Find where the given text appears and provide that cell's center as (x, y) coordinate. 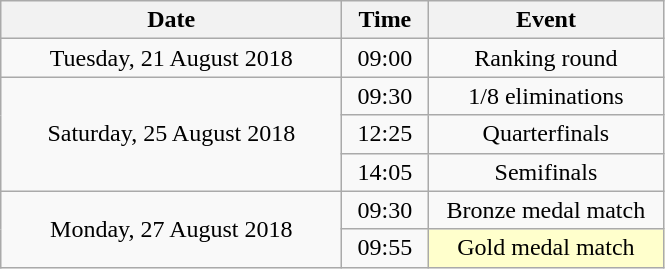
Semifinals (546, 172)
Time (385, 20)
09:55 (385, 248)
Quarterfinals (546, 134)
Date (172, 20)
Bronze medal match (546, 210)
Ranking round (546, 58)
12:25 (385, 134)
Tuesday, 21 August 2018 (172, 58)
Gold medal match (546, 248)
Monday, 27 August 2018 (172, 229)
09:00 (385, 58)
1/8 eliminations (546, 96)
Event (546, 20)
Saturday, 25 August 2018 (172, 134)
14:05 (385, 172)
